For the text-containing cell, return its midpoint in (x, y) coordinate format. 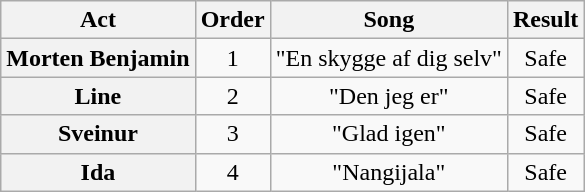
Song (388, 20)
Ida (98, 172)
3 (232, 134)
Result (545, 20)
"Den jeg er" (388, 96)
1 (232, 58)
Sveinur (98, 134)
"Glad igen" (388, 134)
2 (232, 96)
4 (232, 172)
"Nangijala" (388, 172)
Act (98, 20)
"En skygge af dig selv" (388, 58)
Order (232, 20)
Line (98, 96)
Morten Benjamin (98, 58)
